Return [X, Y] of the center of cell containing provided text 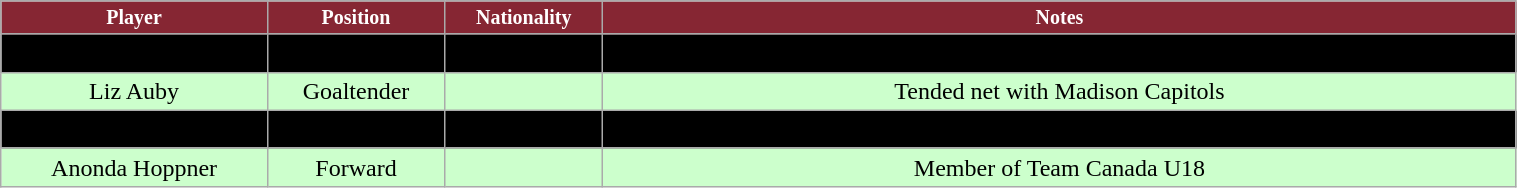
Livi Altman [134, 53]
Position [356, 18]
Tended net with Madison Capitols [1060, 91]
Member of Team Canada U18 [1060, 167]
Player [134, 18]
Liz Auby [134, 91]
Bailey Bennett [134, 129]
Attended North American Hockey Academy [1060, 129]
Bronze Medalist at 2014 Olympice with Swiss National Team [1060, 53]
Anonda Hoppner [134, 167]
Notes [1060, 18]
Defense [356, 53]
Goaltender [356, 91]
Nationality [524, 18]
